Scan for the cell matching the given text and deliver its (x, y) coordinate at center. 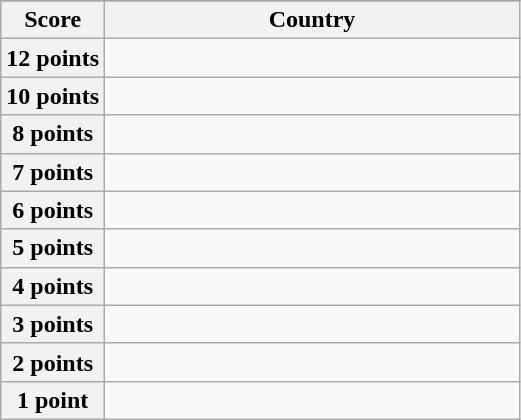
8 points (53, 134)
10 points (53, 96)
1 point (53, 400)
12 points (53, 58)
4 points (53, 286)
Country (312, 20)
3 points (53, 324)
5 points (53, 248)
7 points (53, 172)
Score (53, 20)
6 points (53, 210)
2 points (53, 362)
